Return (X, Y) of the center of cell containing provided text 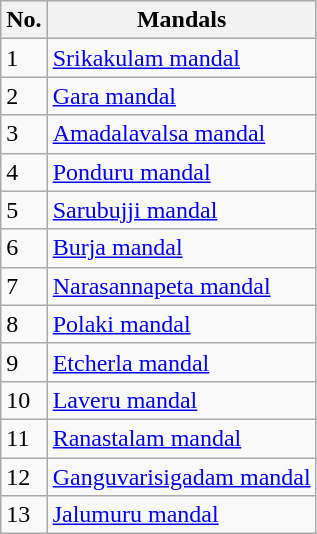
3 (24, 134)
No. (24, 20)
10 (24, 400)
9 (24, 362)
Gara mandal (182, 96)
Sarubujji mandal (182, 210)
12 (24, 477)
7 (24, 286)
Srikakulam mandal (182, 58)
5 (24, 210)
13 (24, 515)
Narasannapeta mandal (182, 286)
Laveru mandal (182, 400)
Etcherla mandal (182, 362)
Amadalavalsa mandal (182, 134)
Burja mandal (182, 248)
Mandals (182, 20)
2 (24, 96)
11 (24, 438)
4 (24, 172)
Ponduru mandal (182, 172)
8 (24, 324)
Ganguvarisigadam mandal (182, 477)
Jalumuru mandal (182, 515)
Ranastalam mandal (182, 438)
6 (24, 248)
Polaki mandal (182, 324)
1 (24, 58)
